Provide the (x, y) coordinate of the cell's center where the given text is located.  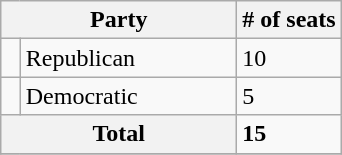
5 (289, 96)
15 (289, 134)
10 (289, 58)
Republican (128, 58)
Party (119, 20)
Democratic (128, 96)
Total (119, 134)
# of seats (289, 20)
